Detect which cell encompasses the target text, then output its (x, y) center coordinate. 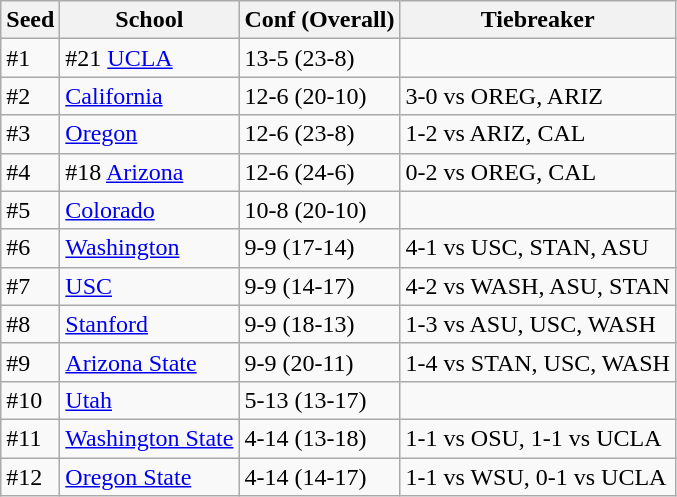
#5 (30, 210)
3-0 vs OREG, ARIZ (538, 96)
9-9 (20-11) (320, 362)
#4 (30, 172)
1-3 vs ASU, USC, WASH (538, 324)
#8 (30, 324)
Colorado (150, 210)
9-9 (14-17) (320, 286)
School (150, 20)
4-1 vs USC, STAN, ASU (538, 248)
#11 (30, 438)
#21 UCLA (150, 58)
1-2 vs ARIZ, CAL (538, 134)
Oregon (150, 134)
#3 (30, 134)
#12 (30, 477)
#1 (30, 58)
1-1 vs WSU, 0-1 vs UCLA (538, 477)
4-14 (14-17) (320, 477)
13-5 (23-8) (320, 58)
USC (150, 286)
Conf (Overall) (320, 20)
#9 (30, 362)
Arizona State (150, 362)
Utah (150, 400)
#7 (30, 286)
12-6 (23-8) (320, 134)
#6 (30, 248)
Washington State (150, 438)
10-8 (20-10) (320, 210)
#2 (30, 96)
California (150, 96)
#18 Arizona (150, 172)
Seed (30, 20)
Washington (150, 248)
4-14 (13-18) (320, 438)
Oregon State (150, 477)
9-9 (17-14) (320, 248)
5-13 (13-17) (320, 400)
12-6 (24-6) (320, 172)
12-6 (20-10) (320, 96)
4-2 vs WASH, ASU, STAN (538, 286)
9-9 (18-13) (320, 324)
Stanford (150, 324)
0-2 vs OREG, CAL (538, 172)
#10 (30, 400)
Tiebreaker (538, 20)
1-1 vs OSU, 1-1 vs UCLA (538, 438)
1-4 vs STAN, USC, WASH (538, 362)
